Provide the (x, y) coordinate of the cell's center where the given text is located.  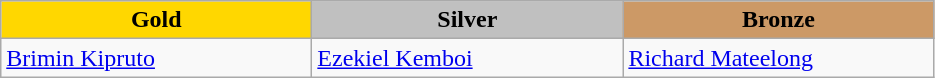
Silver (468, 20)
Ezekiel Kemboi (468, 58)
Bronze (778, 20)
Richard Mateelong (778, 58)
Brimin Kipruto (156, 58)
Gold (156, 20)
